Output the (x, y) coordinate of the center of the cell containing the given text.  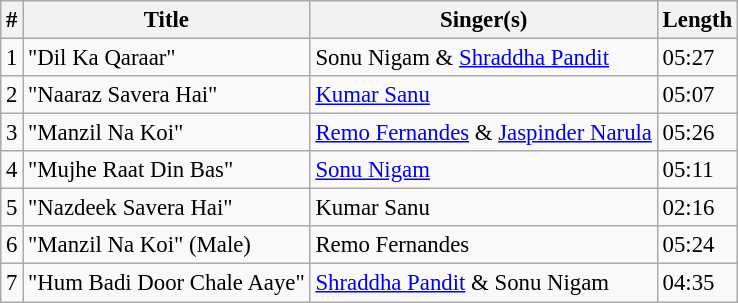
5 (12, 208)
4 (12, 170)
"Naaraz Savera Hai" (166, 95)
"Mujhe Raat Din Bas" (166, 170)
"Hum Badi Door Chale Aaye" (166, 283)
Title (166, 20)
"Dil Ka Qaraar" (166, 58)
"Nazdeek Savera Hai" (166, 208)
05:07 (697, 95)
Sonu Nigam & Shraddha Pandit (484, 58)
Remo Fernandes & Jaspinder Narula (484, 133)
Remo Fernandes (484, 245)
05:26 (697, 133)
Sonu Nigam (484, 170)
Shraddha Pandit & Sonu Nigam (484, 283)
"Manzil Na Koi" (Male) (166, 245)
7 (12, 283)
1 (12, 58)
# (12, 20)
05:24 (697, 245)
05:11 (697, 170)
6 (12, 245)
Singer(s) (484, 20)
3 (12, 133)
04:35 (697, 283)
05:27 (697, 58)
02:16 (697, 208)
"Manzil Na Koi" (166, 133)
Length (697, 20)
2 (12, 95)
